Identify which cell holds the provided text, then report its (X, Y) central coordinate. 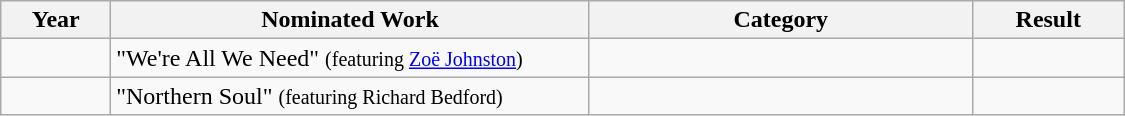
"We're All We Need" (featuring Zoë Johnston) (350, 58)
"Northern Soul" (featuring Richard Bedford) (350, 96)
Nominated Work (350, 20)
Result (1048, 20)
Year (56, 20)
Category (780, 20)
